Determine the [x, y] coordinate at the center of the cell enclosing the given text.  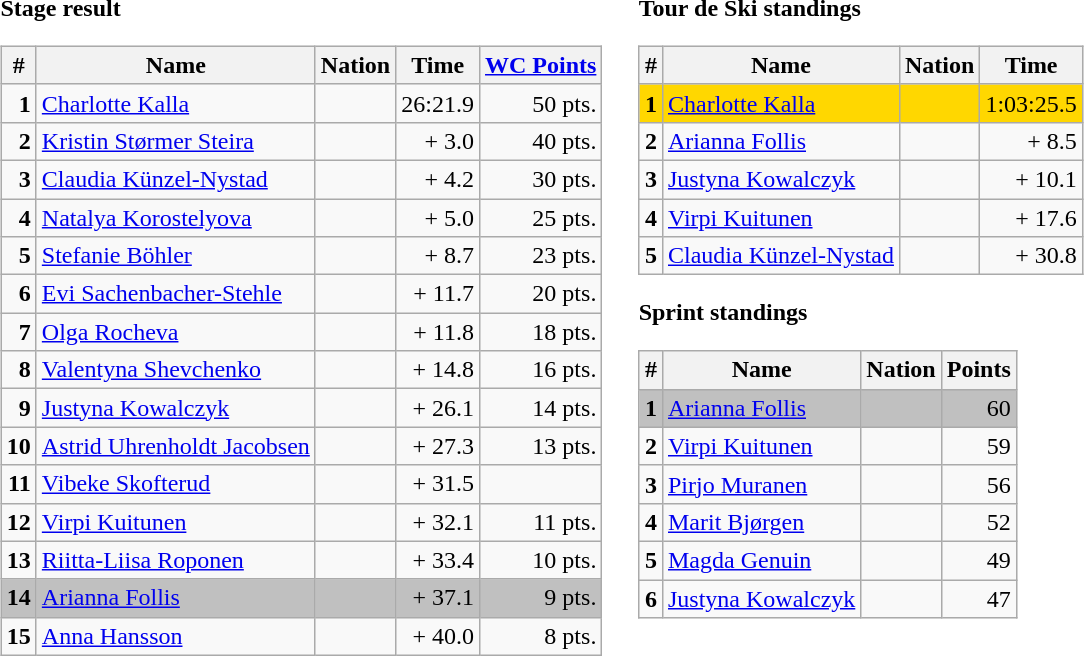
Points [978, 370]
+ 3.0 [438, 141]
18 pts. [540, 332]
40 pts. [540, 141]
7 [18, 332]
15 [18, 636]
Magda Genuin [761, 560]
+ 10.1 [1031, 179]
+ 11.8 [438, 332]
20 pts. [540, 294]
1:03:25.5 [1031, 103]
+ 17.6 [1031, 217]
8 [18, 370]
+ 40.0 [438, 636]
13 [18, 560]
10 [18, 446]
50 pts. [540, 103]
+ 33.4 [438, 560]
49 [978, 560]
52 [978, 522]
+ 11.7 [438, 294]
13 pts. [540, 446]
WC Points [540, 65]
60 [978, 408]
+ 37.1 [438, 598]
+ 26.1 [438, 408]
59 [978, 446]
12 [18, 522]
Astrid Uhrenholdt Jacobsen [176, 446]
Evi Sachenbacher-Stehle [176, 294]
Vibeke Skofterud [176, 484]
Pirjo Muranen [761, 484]
+ 32.1 [438, 522]
11 pts. [540, 522]
16 pts. [540, 370]
10 pts. [540, 560]
Valentyna Shevchenko [176, 370]
8 pts. [540, 636]
56 [978, 484]
Marit Bjørgen [761, 522]
+ 8.7 [438, 256]
9 [18, 408]
+ 27.3 [438, 446]
14 pts. [540, 408]
Olga Rocheva [176, 332]
Natalya Korostelyova [176, 217]
+ 8.5 [1031, 141]
30 pts. [540, 179]
Anna Hansson [176, 636]
14 [18, 598]
+ 30.8 [1031, 256]
47 [978, 599]
25 pts. [540, 217]
26:21.9 [438, 103]
+ 4.2 [438, 179]
9 pts. [540, 598]
23 pts. [540, 256]
Riitta-Liisa Roponen [176, 560]
11 [18, 484]
+ 5.0 [438, 217]
Kristin Størmer Steira [176, 141]
+ 14.8 [438, 370]
Stefanie Böhler [176, 256]
+ 31.5 [438, 484]
